Search for the cell housing the specified text and yield its [x, y] center coordinate. 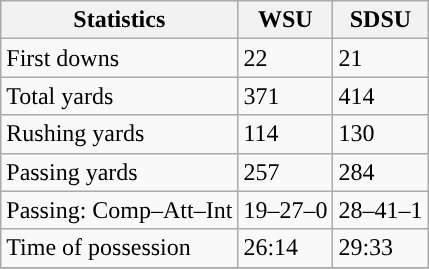
28–41–1 [380, 210]
Time of possession [120, 248]
Rushing yards [120, 134]
Statistics [120, 20]
29:33 [380, 248]
21 [380, 58]
284 [380, 172]
Total yards [120, 96]
114 [286, 134]
26:14 [286, 248]
Passing yards [120, 172]
19–27–0 [286, 210]
First downs [120, 58]
257 [286, 172]
WSU [286, 20]
371 [286, 96]
130 [380, 134]
SDSU [380, 20]
414 [380, 96]
Passing: Comp–Att–Int [120, 210]
22 [286, 58]
